Extract the [X, Y] coordinate from the center of the cell holding the provided text.  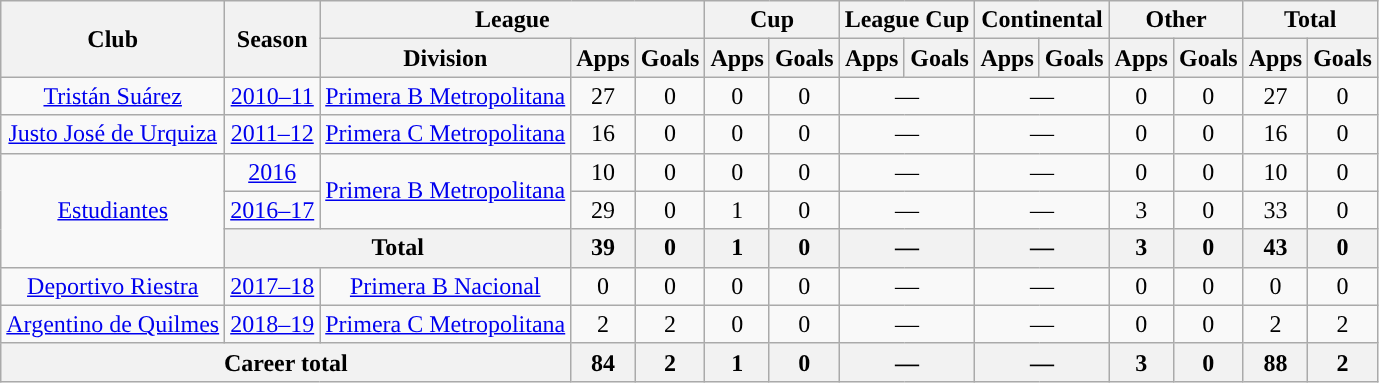
43 [1275, 248]
League [512, 20]
33 [1275, 210]
Division [446, 58]
39 [603, 248]
29 [603, 210]
Deportivo Riestra [113, 286]
Season [272, 39]
2016 [272, 172]
Justo José de Urquiza [113, 134]
Primera B Nacional [446, 286]
Club [113, 39]
84 [603, 362]
2016–17 [272, 210]
Argentino de Quilmes [113, 324]
Other [1176, 20]
Cup [772, 20]
2017–18 [272, 286]
Estudiantes [113, 210]
Tristán Suárez [113, 96]
2010–11 [272, 96]
League Cup [907, 20]
2011–12 [272, 134]
2018–19 [272, 324]
88 [1275, 362]
Continental [1042, 20]
Career total [286, 362]
